Search for the cell housing the specified text and yield its (X, Y) center coordinate. 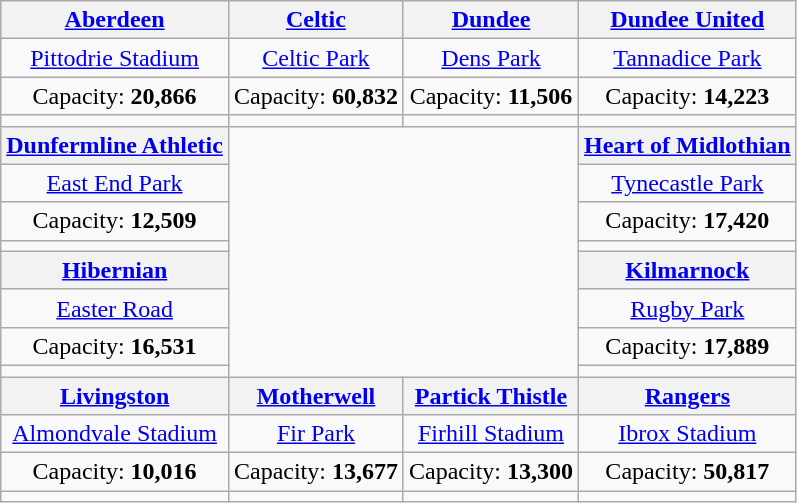
Pittodrie Stadium (115, 58)
Capacity: 20,866 (115, 96)
Tynecastle Park (688, 183)
Rugby Park (688, 308)
Firhill Stadium (490, 434)
Capacity: 17,889 (688, 346)
Ibrox Stadium (688, 434)
Motherwell (316, 395)
Livingston (115, 395)
Capacity: 50,817 (688, 472)
Capacity: 60,832 (316, 96)
Dens Park (490, 58)
Capacity: 17,420 (688, 221)
Tannadice Park (688, 58)
Celtic Park (316, 58)
Capacity: 13,677 (316, 472)
Capacity: 11,506 (490, 96)
East End Park (115, 183)
Heart of Midlothian (688, 145)
Dundee (490, 20)
Partick Thistle (490, 395)
Dunfermline Athletic (115, 145)
Rangers (688, 395)
Capacity: 13,300 (490, 472)
Kilmarnock (688, 270)
Aberdeen (115, 20)
Dundee United (688, 20)
Capacity: 12,509 (115, 221)
Easter Road (115, 308)
Almondvale Stadium (115, 434)
Celtic (316, 20)
Fir Park (316, 434)
Capacity: 14,223 (688, 96)
Hibernian (115, 270)
Capacity: 10,016 (115, 472)
Capacity: 16,531 (115, 346)
